Capture the cell that displays the provided text and extract its [x, y] central coordinate. 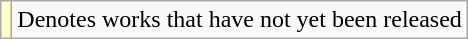
Denotes works that have not yet been released [240, 20]
